Return the [X, Y] coordinate for the center point of the cell that contains the specified text.  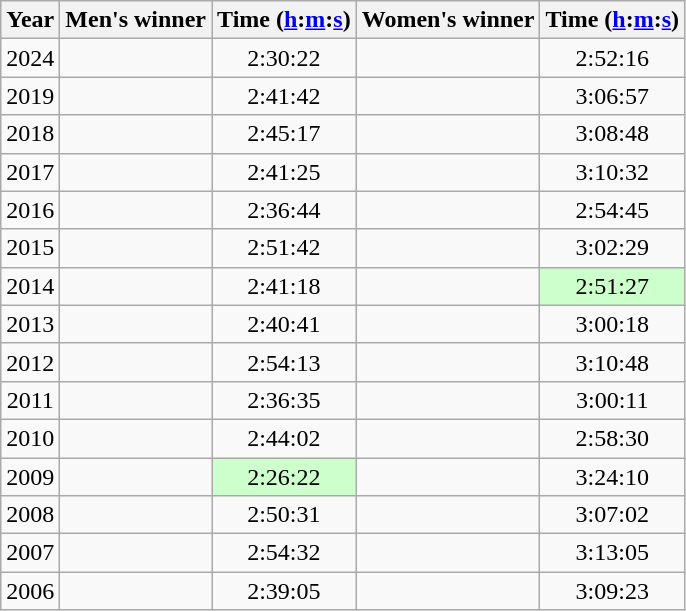
2012 [30, 362]
3:02:29 [612, 248]
2:30:22 [284, 58]
2:52:16 [612, 58]
2:39:05 [284, 591]
2:26:22 [284, 477]
2017 [30, 172]
2013 [30, 324]
2:41:25 [284, 172]
2:41:42 [284, 96]
2010 [30, 438]
2:54:45 [612, 210]
2008 [30, 515]
3:00:11 [612, 400]
2:41:18 [284, 286]
2:50:31 [284, 515]
3:09:23 [612, 591]
3:13:05 [612, 553]
2007 [30, 553]
2:51:27 [612, 286]
3:07:02 [612, 515]
3:10:32 [612, 172]
3:24:10 [612, 477]
3:06:57 [612, 96]
2:54:13 [284, 362]
2015 [30, 248]
2:36:35 [284, 400]
2:51:42 [284, 248]
2011 [30, 400]
2:45:17 [284, 134]
2014 [30, 286]
2:54:32 [284, 553]
3:08:48 [612, 134]
3:10:48 [612, 362]
3:00:18 [612, 324]
2:40:41 [284, 324]
2:44:02 [284, 438]
2018 [30, 134]
2006 [30, 591]
Women's winner [448, 20]
2009 [30, 477]
2024 [30, 58]
2:58:30 [612, 438]
Men's winner [136, 20]
Year [30, 20]
2016 [30, 210]
2019 [30, 96]
2:36:44 [284, 210]
